Find where the given text appears and provide that cell's center as [X, Y] coordinate. 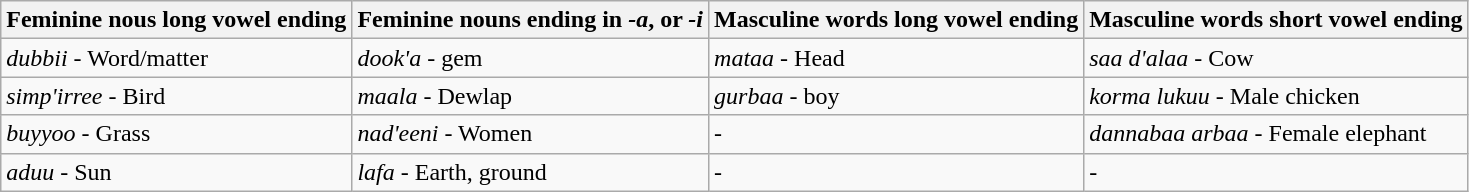
lafa - Earth, ground [530, 172]
korma lukuu - Male chicken [1276, 96]
Masculine words long vowel ending [896, 20]
nad'eeni - Women [530, 134]
Feminine nous long vowel ending [176, 20]
maala - Dewlap [530, 96]
Feminine nouns ending in -a, or -i [530, 20]
aduu - Sun [176, 172]
Masculine words short vowel ending [1276, 20]
mataa - Head [896, 58]
buyyoo - Grass [176, 134]
simp'irree - Bird [176, 96]
gurbaa - boy [896, 96]
saa d'alaa - Cow [1276, 58]
dannabaa arbaa - Female elephant [1276, 134]
dook'a - gem [530, 58]
dubbii - Word/matter [176, 58]
